Find where the given text appears and provide that cell's center as (x, y) coordinate. 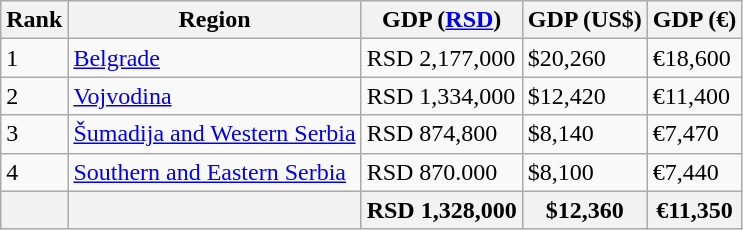
RSD 870.000 (442, 172)
€11,350 (694, 210)
€11,400 (694, 96)
$12,360 (584, 210)
Vojvodina (214, 96)
RSD 2,177,000 (442, 58)
$8,100 (584, 172)
$20,260 (584, 58)
$12,420 (584, 96)
Region (214, 20)
GDP (RSD) (442, 20)
GDP (€) (694, 20)
1 (34, 58)
Šumadija and Western Serbia (214, 134)
€18,600 (694, 58)
€7,440 (694, 172)
3 (34, 134)
RSD 1,334,000 (442, 96)
2 (34, 96)
4 (34, 172)
Southern and Eastern Serbia (214, 172)
€7,470 (694, 134)
$8,140 (584, 134)
RSD 874,800 (442, 134)
Rank (34, 20)
Belgrade (214, 58)
GDP (US$) (584, 20)
RSD 1,328,000 (442, 210)
